Return the [X, Y] coordinate for the center point of the cell that contains the specified text.  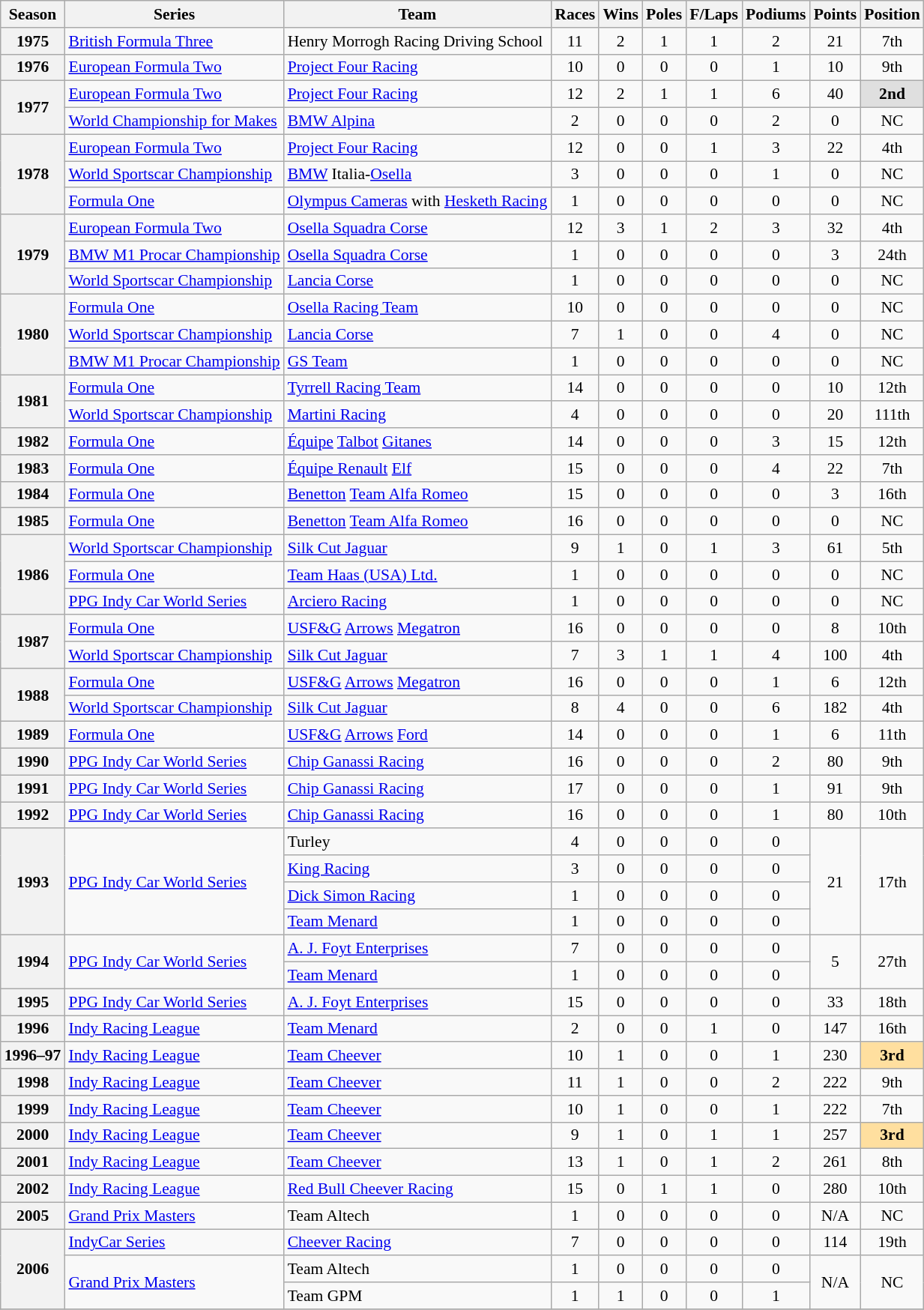
17th [892, 882]
GS Team [418, 361]
Tyrrell Racing Team [418, 388]
1995 [33, 1002]
1984 [33, 495]
27th [892, 962]
1982 [33, 441]
19th [892, 1243]
2001 [33, 1162]
1985 [33, 522]
Wins [620, 14]
Team Haas (USA) Ltd. [418, 575]
Olympus Cameras with Hesketh Racing [418, 202]
20 [836, 415]
Équipe Renault Elf [418, 468]
1996–97 [33, 1056]
Season [33, 14]
1987 [33, 642]
114 [836, 1243]
2000 [33, 1135]
111th [892, 415]
Arciero Racing [418, 602]
Osella Racing Team [418, 308]
Team GPM [418, 1296]
1986 [33, 576]
Cheever Racing [418, 1243]
1983 [33, 468]
182 [836, 708]
Dick Simon Racing [418, 896]
Red Bull Cheever Racing [418, 1189]
5 [836, 962]
Poles [664, 14]
1994 [33, 962]
11th [892, 735]
1998 [33, 1082]
2005 [33, 1216]
261 [836, 1162]
61 [836, 549]
BMW Italia-Osella [418, 175]
18th [892, 1002]
100 [836, 655]
32 [836, 228]
British Formula Three [174, 41]
Position [892, 14]
1990 [33, 762]
1988 [33, 695]
230 [836, 1056]
1999 [33, 1109]
2006 [33, 1270]
Martini Racing [418, 415]
1989 [33, 735]
IndyCar Series [174, 1243]
F/Laps [713, 14]
91 [836, 788]
Podiums [776, 14]
280 [836, 1189]
Races [575, 14]
1980 [33, 334]
1978 [33, 174]
1991 [33, 788]
BMW Alpina [418, 121]
1993 [33, 882]
King Racing [418, 869]
1977 [33, 108]
13 [575, 1162]
257 [836, 1135]
1992 [33, 815]
1996 [33, 1029]
USF&G Arrows Ford [418, 735]
1976 [33, 67]
17 [575, 788]
33 [836, 1002]
1979 [33, 255]
2nd [892, 94]
1975 [33, 41]
Turley [418, 842]
147 [836, 1029]
Series [174, 14]
40 [836, 94]
Team [418, 14]
8th [892, 1162]
5th [892, 549]
Henry Morrogh Racing Driving School [418, 41]
2002 [33, 1189]
1981 [33, 402]
Points [836, 14]
World Championship for Makes [174, 121]
24th [892, 255]
Équipe Talbot Gitanes [418, 441]
